Capture the cell that displays the provided text and extract its (x, y) central coordinate. 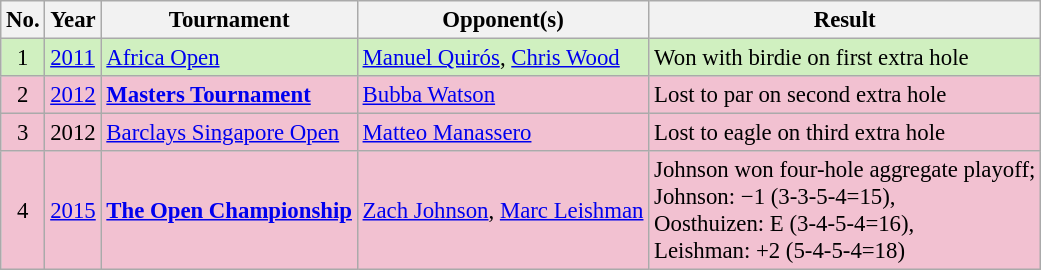
Matteo Manassero (503, 133)
No. (23, 20)
Result (845, 20)
Masters Tournament (229, 95)
Opponent(s) (503, 20)
Bubba Watson (503, 95)
Manuel Quirós, Chris Wood (503, 58)
Barclays Singapore Open (229, 133)
Lost to eagle on third extra hole (845, 133)
2015 (73, 210)
3 (23, 133)
Johnson won four-hole aggregate playoff;Johnson: −1 (3-3-5-4=15),Oosthuizen: E (3-4-5-4=16),Leishman: +2 (5-4-5-4=18) (845, 210)
Won with birdie on first extra hole (845, 58)
The Open Championship (229, 210)
1 (23, 58)
Africa Open (229, 58)
4 (23, 210)
Tournament (229, 20)
2011 (73, 58)
2 (23, 95)
Year (73, 20)
Zach Johnson, Marc Leishman (503, 210)
Lost to par on second extra hole (845, 95)
